Search for the cell housing the specified text and yield its (x, y) center coordinate. 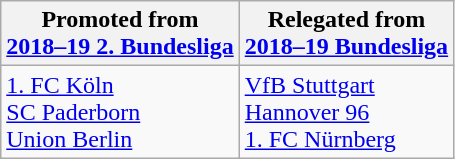
Relegated from2018–19 Bundesliga (346, 34)
VfB StuttgartHannover 961. FC Nürnberg (346, 112)
1. FC KölnSC PaderbornUnion Berlin (120, 112)
Promoted from2018–19 2. Bundesliga (120, 34)
